Pinpoint the cell where the given text exists, returning its (X, Y) midpoint coordinate. 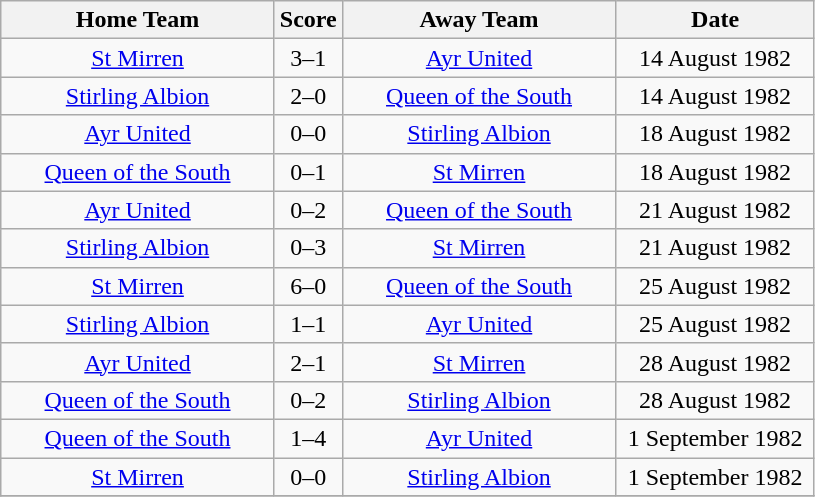
Away Team (479, 20)
1–4 (308, 438)
2–1 (308, 362)
6–0 (308, 286)
0–3 (308, 248)
1–1 (308, 324)
Date (716, 20)
3–1 (308, 58)
Score (308, 20)
2–0 (308, 96)
Home Team (138, 20)
0–1 (308, 172)
